Identify which cell holds the provided text, then report its [X, Y] central coordinate. 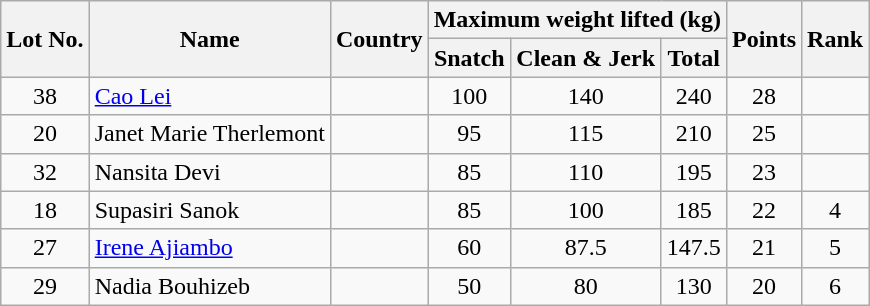
4 [836, 210]
Nansita Devi [210, 172]
115 [586, 134]
Nadia Bouhizeb [210, 286]
5 [836, 248]
80 [586, 286]
240 [694, 96]
Name [210, 39]
Country [379, 39]
18 [45, 210]
Maximum weight lifted (kg) [577, 20]
95 [469, 134]
60 [469, 248]
29 [45, 286]
25 [764, 134]
Rank [836, 39]
185 [694, 210]
147.5 [694, 248]
32 [45, 172]
23 [764, 172]
210 [694, 134]
Points [764, 39]
Janet Marie Therlemont [210, 134]
130 [694, 286]
Snatch [469, 58]
140 [586, 96]
6 [836, 286]
50 [469, 286]
28 [764, 96]
87.5 [586, 248]
38 [45, 96]
27 [45, 248]
Irene Ajiambo [210, 248]
110 [586, 172]
21 [764, 248]
22 [764, 210]
195 [694, 172]
Supasiri Sanok [210, 210]
Clean & Jerk [586, 58]
Lot No. [45, 39]
Cao Lei [210, 96]
Total [694, 58]
